Locate the cell with the specified text and output its (x, y) center coordinate. 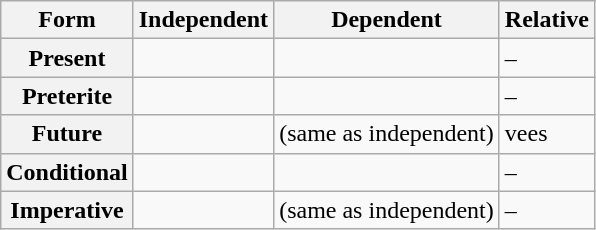
Present (67, 58)
Form (67, 20)
Relative (546, 20)
Independent (203, 20)
Imperative (67, 210)
Conditional (67, 172)
Dependent (387, 20)
Preterite (67, 96)
Future (67, 134)
vees (546, 134)
